Capture the cell that displays the provided text and extract its (X, Y) central coordinate. 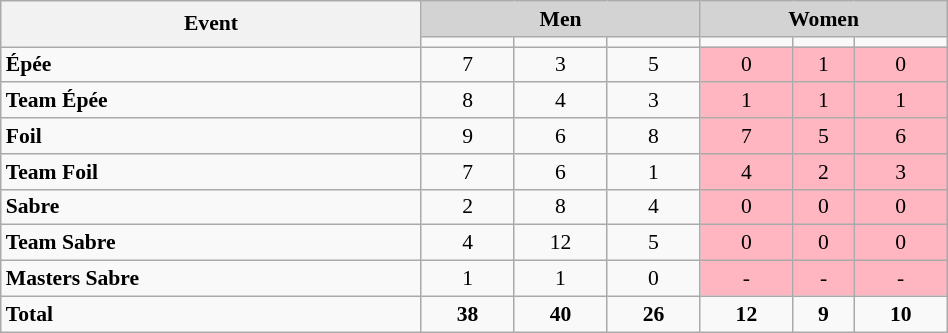
Men (560, 19)
Team Sabre (211, 243)
26 (654, 314)
10 (900, 314)
Masters Sabre (211, 279)
Team Épée (211, 101)
Sabre (211, 207)
Team Foil (211, 172)
Total (211, 314)
Foil (211, 136)
38 (468, 314)
Event (211, 24)
Épée (211, 65)
Women (824, 19)
40 (560, 314)
